For the text-containing cell, return its midpoint in (x, y) coordinate format. 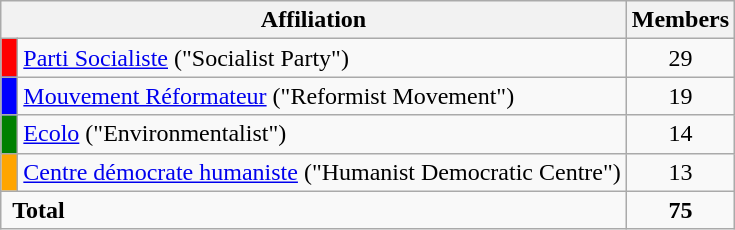
13 (680, 172)
Ecolo ("Environmentalist") (322, 134)
Affiliation (314, 20)
19 (680, 96)
Centre démocrate humaniste ("Humanist Democratic Centre") (322, 172)
14 (680, 134)
Members (680, 20)
29 (680, 58)
Parti Socialiste ("Socialist Party") (322, 58)
Mouvement Réformateur ("Reformist Movement") (322, 96)
Total (314, 210)
75 (680, 210)
